Detect which cell encompasses the target text, then output its (X, Y) center coordinate. 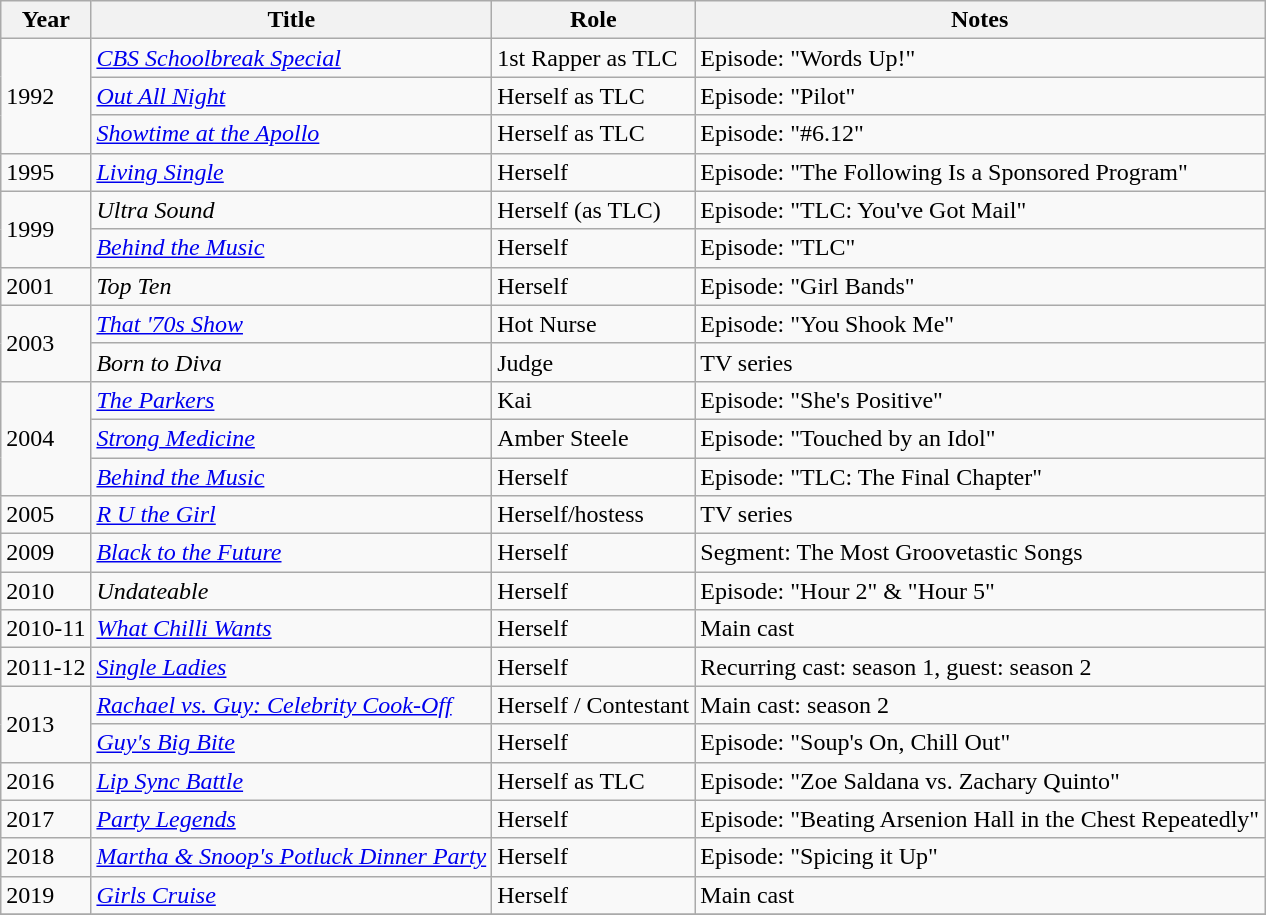
Role (594, 20)
Episode: "Girl Bands" (980, 286)
Black to the Future (292, 553)
Party Legends (292, 819)
Top Ten (292, 286)
Episode: "Soup's On, Chill Out" (980, 743)
Judge (594, 362)
1999 (46, 229)
Episode: "Zoe Saldana vs. Zachary Quinto" (980, 781)
Ultra Sound (292, 210)
Strong Medicine (292, 438)
Born to Diva (292, 362)
Episode: "Beating Arsenion Hall in the Chest Repeatedly" (980, 819)
The Parkers (292, 400)
Episode: "TLC: You've Got Mail" (980, 210)
Episode: "The Following Is a Sponsored Program" (980, 172)
Kai (594, 400)
2010-11 (46, 629)
Episode: "Spicing it Up" (980, 857)
Living Single (292, 172)
1992 (46, 96)
Herself (as TLC) (594, 210)
Title (292, 20)
CBS Schoolbreak Special (292, 58)
That '70s Show (292, 324)
2004 (46, 438)
Lip Sync Battle (292, 781)
Recurring cast: season 1, guest: season 2 (980, 667)
Episode: "You Shook Me" (980, 324)
Episode: "TLC" (980, 248)
2010 (46, 591)
Girls Cruise (292, 895)
2019 (46, 895)
2013 (46, 724)
Rachael vs. Guy: Celebrity Cook-Off (292, 705)
Main cast: season 2 (980, 705)
2005 (46, 515)
Notes (980, 20)
2009 (46, 553)
Hot Nurse (594, 324)
2001 (46, 286)
2017 (46, 819)
Episode: "TLC: The Final Chapter" (980, 477)
2011-12 (46, 667)
Segment: The Most Groovetastic Songs (980, 553)
Episode: "She's Positive" (980, 400)
Herself / Contestant (594, 705)
Herself/hostess (594, 515)
Amber Steele (594, 438)
Martha & Snoop's Potluck Dinner Party (292, 857)
1995 (46, 172)
Single Ladies (292, 667)
2018 (46, 857)
Undateable (292, 591)
Episode: "Hour 2" & "Hour 5" (980, 591)
R U the Girl (292, 515)
Out All Night (292, 96)
Episode: "Touched by an Idol" (980, 438)
Guy's Big Bite (292, 743)
2016 (46, 781)
Episode: "Pilot" (980, 96)
What Chilli Wants (292, 629)
2003 (46, 343)
1st Rapper as TLC (594, 58)
Episode: "#6.12" (980, 134)
Year (46, 20)
Showtime at the Apollo (292, 134)
Episode: "Words Up!" (980, 58)
